Provide the [x, y] coordinate of the cell's center where the given text is located.  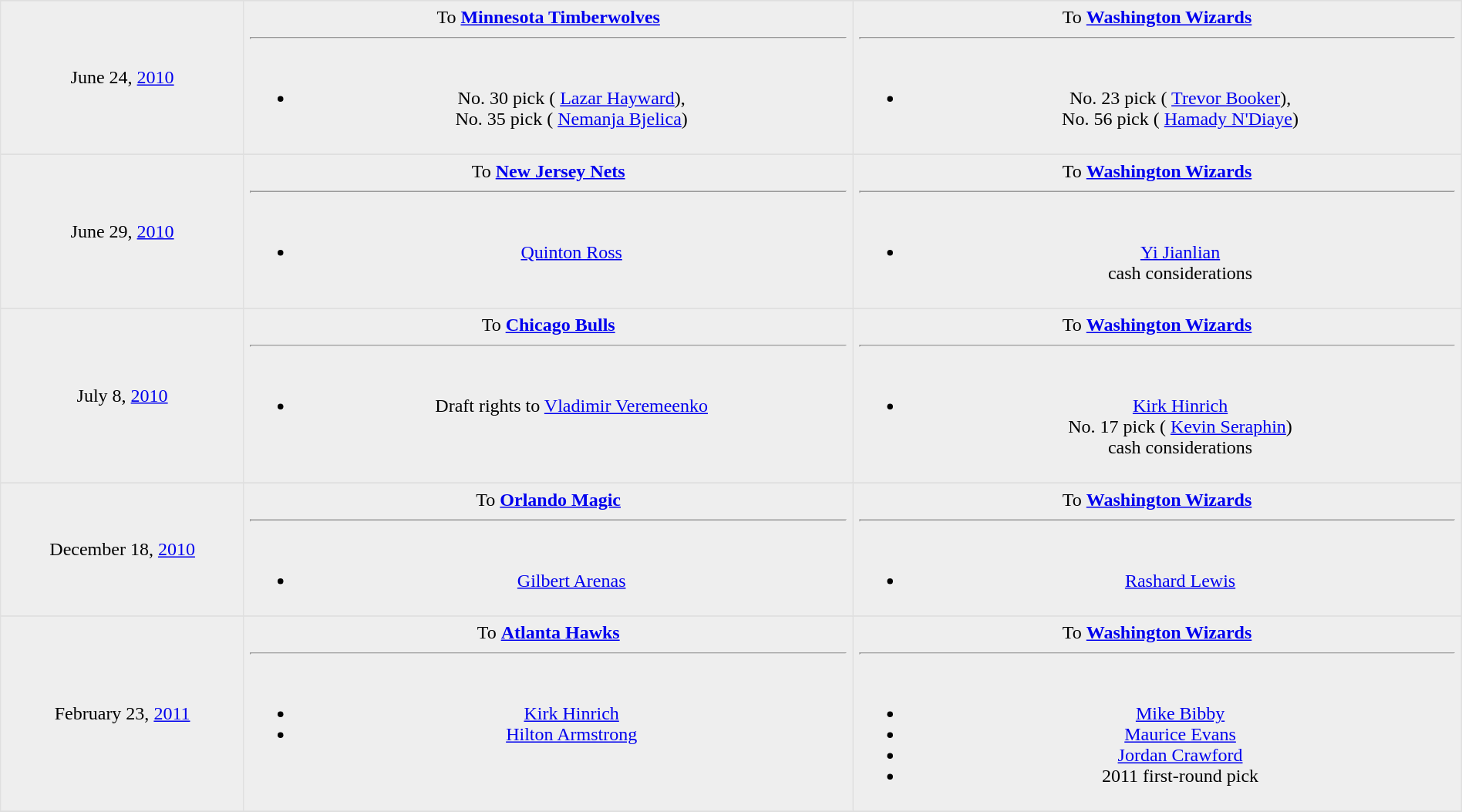
July 8, 2010 [123, 396]
June 29, 2010 [123, 231]
To Washington Wizards Rashard Lewis [1157, 549]
December 18, 2010 [123, 549]
To New Jersey Nets Quinton Ross [547, 231]
To Washington Wizards Mike Bibby Maurice Evans Jordan Crawford2011 first-round pick [1157, 714]
To Chicago BullsDraft rights to Vladimir Veremeenko [547, 396]
February 23, 2011 [123, 714]
To Atlanta Hawks Kirk Hinrich Hilton Armstrong [547, 714]
To Orlando Magic Gilbert Arenas [547, 549]
June 24, 2010 [123, 78]
To Washington Wizards Yi Jianliancash considerations [1157, 231]
To Washington WizardsNo. 23 pick ( Trevor Booker),No. 56 pick ( Hamady N'Diaye) [1157, 78]
To Minnesota TimberwolvesNo. 30 pick ( Lazar Hayward),No. 35 pick ( Nemanja Bjelica) [547, 78]
To Washington Wizards Kirk HinrichNo. 17 pick ( Kevin Seraphin)cash considerations [1157, 396]
